Pinpoint the cell where the given text exists, returning its [x, y] midpoint coordinate. 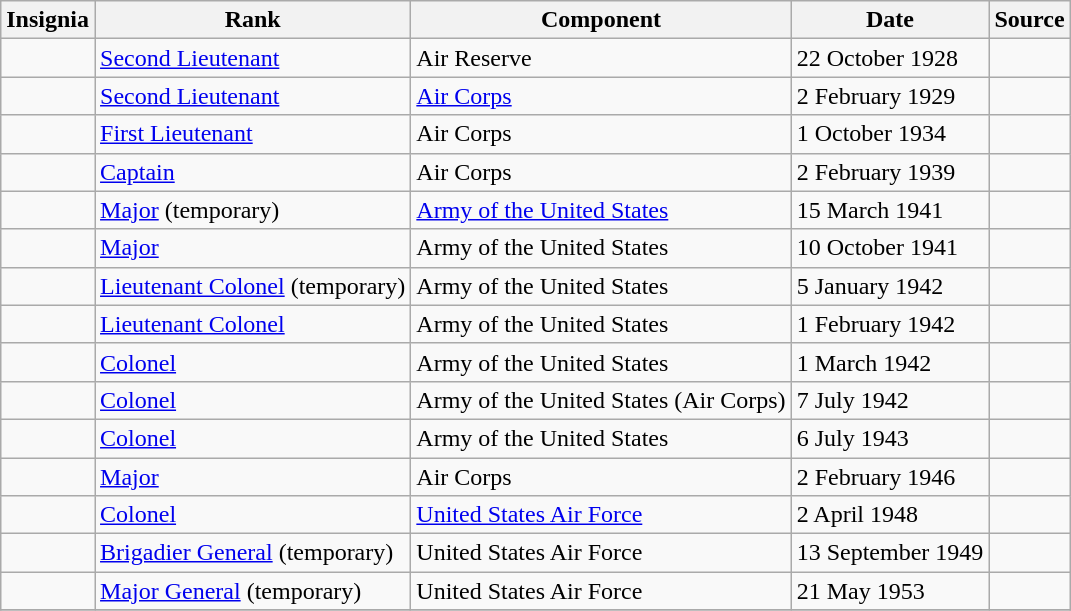
Army of the United States (Air Corps) [601, 400]
10 October 1941 [890, 248]
Source [1030, 20]
Major General (temporary) [253, 591]
1 March 1942 [890, 362]
5 January 1942 [890, 286]
2 February 1946 [890, 477]
2 April 1948 [890, 515]
15 March 1941 [890, 210]
Major (temporary) [253, 210]
13 September 1949 [890, 553]
Lieutenant Colonel [253, 324]
Date [890, 20]
1 February 1942 [890, 324]
2 February 1929 [890, 96]
22 October 1928 [890, 58]
Lieutenant Colonel (temporary) [253, 286]
21 May 1953 [890, 591]
First Lieutenant [253, 134]
7 July 1942 [890, 400]
Rank [253, 20]
2 February 1939 [890, 172]
Brigadier General (temporary) [253, 553]
Captain [253, 172]
Insignia [48, 20]
Air Reserve [601, 58]
6 July 1943 [890, 438]
1 October 1934 [890, 134]
Component [601, 20]
